Determine the [X, Y] coordinate at the center of the cell enclosing the given text.  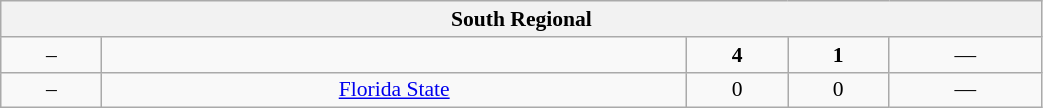
1 [838, 55]
4 [738, 55]
Florida State [394, 90]
South Regional [522, 19]
